Determine the (X, Y) coordinate at the center of the cell enclosing the given text.  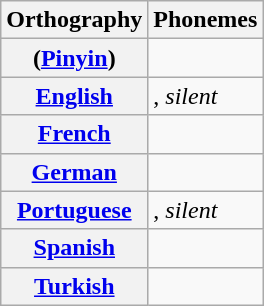
(Pinyin) (74, 58)
German (74, 172)
Spanish (74, 248)
English (74, 96)
French (74, 134)
Turkish (74, 286)
Orthography (74, 20)
Phonemes (206, 20)
Portuguese (74, 210)
